Provide the [x, y] coordinate of the cell's center where the given text is located.  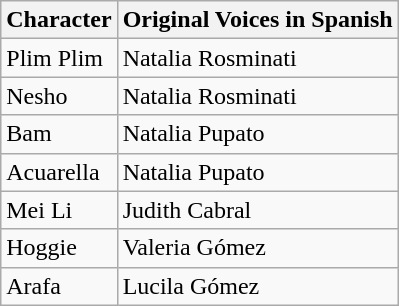
Judith Cabral [258, 210]
Character [59, 20]
Mei Li [59, 210]
Nesho [59, 96]
Hoggie [59, 248]
Plim Plim [59, 58]
Valeria Gómez [258, 248]
Arafa [59, 286]
Original Voices in Spanish [258, 20]
Lucila Gómez [258, 286]
Acuarella [59, 172]
Bam [59, 134]
